Search for the cell housing the specified text and yield its (X, Y) center coordinate. 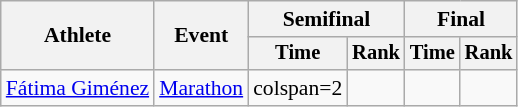
Marathon (201, 88)
Fátima Giménez (78, 88)
Athlete (78, 36)
colspan=2 (298, 88)
Event (201, 36)
Semifinal (326, 19)
Final (461, 19)
